Locate the cell with the specified text and output its (X, Y) center coordinate. 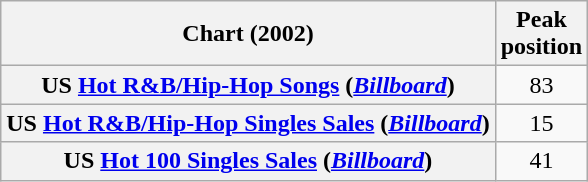
41 (541, 161)
83 (541, 85)
15 (541, 123)
Chart (2002) (248, 34)
US Hot R&B/Hip-Hop Songs (Billboard) (248, 85)
US Hot R&B/Hip-Hop Singles Sales (Billboard) (248, 123)
US Hot 100 Singles Sales (Billboard) (248, 161)
Peak position (541, 34)
